Pinpoint the cell where the given text exists, returning its (x, y) midpoint coordinate. 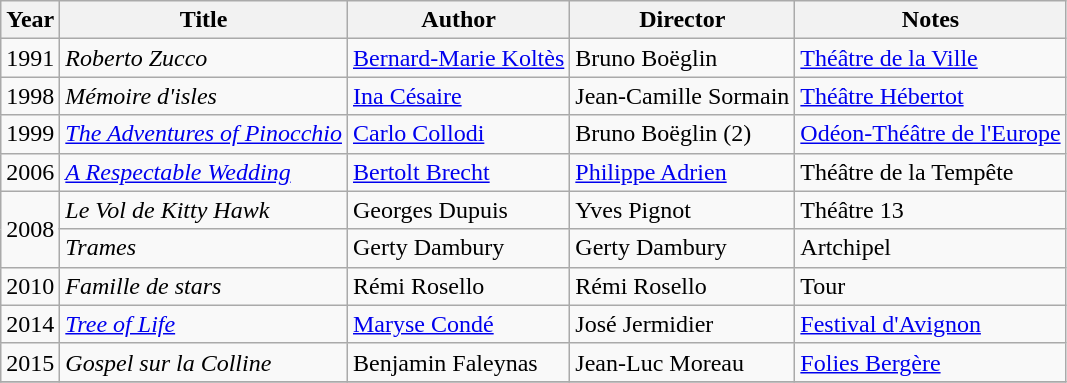
2014 (30, 324)
Théâtre Hébertot (930, 96)
Author (458, 20)
Bertolt Brecht (458, 172)
Ina Césaire (458, 96)
Trames (204, 248)
Tour (930, 286)
Yves Pignot (682, 210)
Mémoire d'isles (204, 96)
Philippe Adrien (682, 172)
Gospel sur la Colline (204, 362)
2006 (30, 172)
Year (30, 20)
Famille de stars (204, 286)
Théâtre de la Tempête (930, 172)
Théâtre 13 (930, 210)
Maryse Condé (458, 324)
2008 (30, 229)
Artchipel (930, 248)
1998 (30, 96)
Festival d'Avignon (930, 324)
Théâtre de la Ville (930, 58)
Le Vol de Kitty Hawk (204, 210)
Odéon-Théâtre de l'Europe (930, 134)
2015 (30, 362)
Director (682, 20)
1991 (30, 58)
1999 (30, 134)
Roberto Zucco (204, 58)
The Adventures of Pinocchio (204, 134)
Title (204, 20)
Notes (930, 20)
Tree of Life (204, 324)
2010 (30, 286)
Benjamin Faleynas (458, 362)
Bruno Boëglin (2) (682, 134)
Bernard-Marie Koltès (458, 58)
Jean-Camille Sormain (682, 96)
Bruno Boëglin (682, 58)
A Respectable Wedding (204, 172)
Jean-Luc Moreau (682, 362)
Folies Bergère (930, 362)
José Jermidier (682, 324)
Carlo Collodi (458, 134)
Georges Dupuis (458, 210)
